Pinpoint the cell where the given text exists, returning its [x, y] midpoint coordinate. 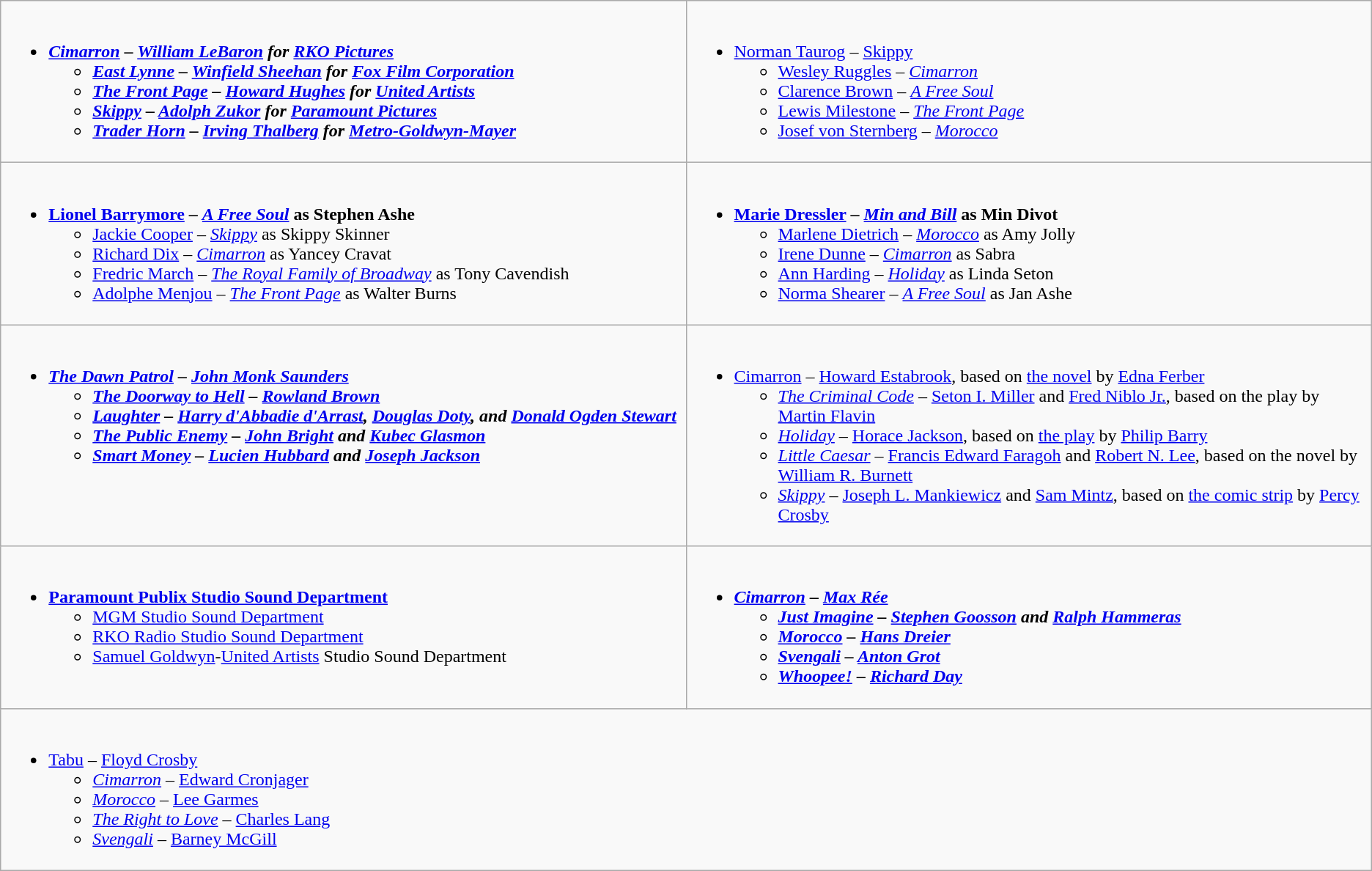
Norman Taurog – SkippyWesley Ruggles – CimarronClarence Brown – A Free SoulLewis Milestone – The Front PageJosef von Sternberg – Morocco [1029, 82]
Cimarron – Max RéeJust Imagine – Stephen Goosson and Ralph HammerasMorocco – Hans DreierSvengali – Anton GrotWhoopee! – Richard Day [1029, 628]
Tabu – Floyd CrosbyCimarron – Edward CronjagerMorocco – Lee GarmesThe Right to Love – Charles LangSvengali – Barney McGill [686, 789]
